Search for the cell housing the specified text and yield its [X, Y] center coordinate. 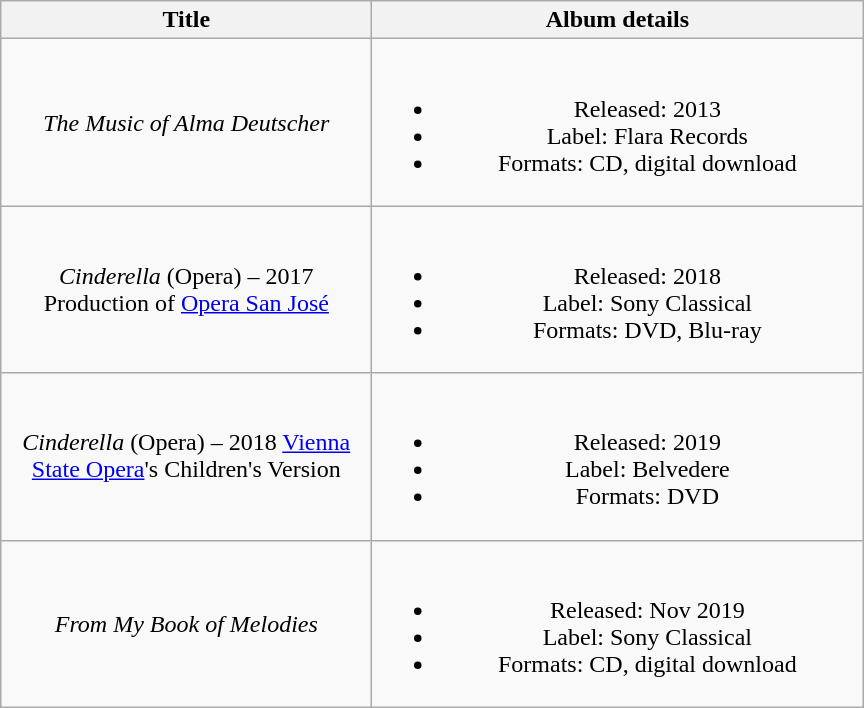
Cinderella (Opera) – 2017 Production of Opera San José [186, 290]
Cinderella (Opera) – 2018 Vienna State Opera's Children's Version [186, 456]
Released: 2013Label: Flara RecordsFormats: CD, digital download [618, 122]
Title [186, 20]
Released: 2019Label: BelvedereFormats: DVD [618, 456]
From My Book of Melodies [186, 624]
The Music of Alma Deutscher [186, 122]
Released: Nov 2019Label: Sony ClassicalFormats: CD, digital download [618, 624]
Album details [618, 20]
Released: 2018Label: Sony ClassicalFormats: DVD, Blu-ray [618, 290]
